Search for the cell housing the specified text and yield its (x, y) center coordinate. 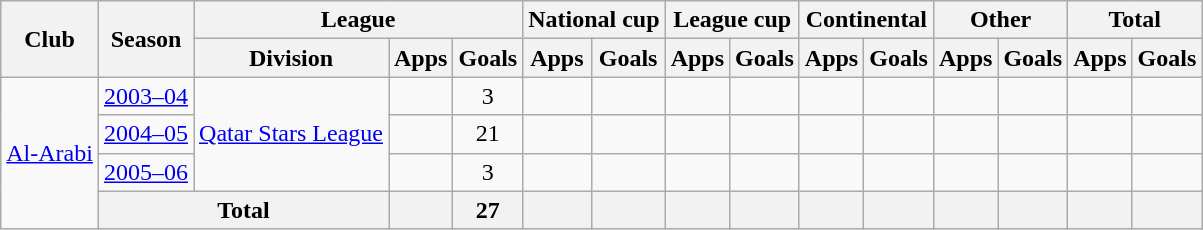
Al-Arabi (50, 153)
Division (292, 58)
2003–04 (146, 96)
Other (1000, 20)
National cup (594, 20)
27 (488, 210)
Club (50, 39)
League (358, 20)
Qatar Stars League (292, 134)
21 (488, 134)
2004–05 (146, 134)
Season (146, 39)
League cup (732, 20)
Continental (866, 20)
2005–06 (146, 172)
